Pinpoint the cell where the given text exists, returning its [X, Y] midpoint coordinate. 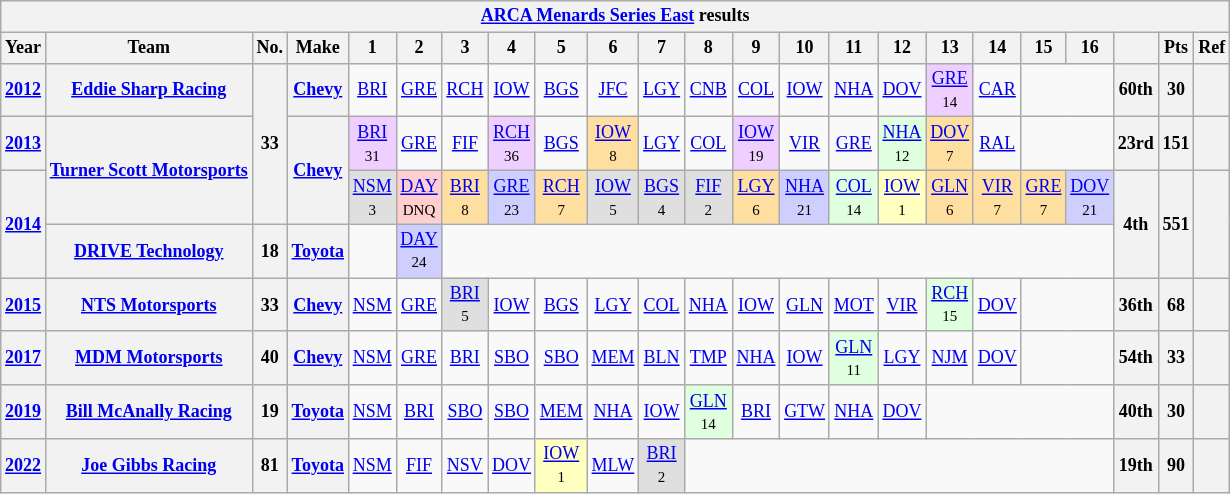
TMP [708, 358]
CNB [708, 90]
19 [270, 412]
VIR7 [997, 197]
2014 [24, 224]
151 [1176, 144]
9 [756, 48]
81 [270, 466]
2022 [24, 466]
10 [805, 48]
NJM [950, 358]
CAR [997, 90]
RCH15 [950, 305]
1 [372, 48]
FIF2 [708, 197]
RCH7 [561, 197]
GLN [805, 305]
GLN14 [708, 412]
551 [1176, 224]
2012 [24, 90]
40 [270, 358]
RAL [997, 144]
15 [1044, 48]
BRI5 [465, 305]
NSM3 [372, 197]
2013 [24, 144]
68 [1176, 305]
BLN [662, 358]
Team [148, 48]
IOW8 [613, 144]
GRE14 [950, 90]
GLN6 [950, 197]
GRE7 [1044, 197]
DRIVE Technology [148, 251]
2015 [24, 305]
IOW5 [613, 197]
4 [512, 48]
36th [1136, 305]
2017 [24, 358]
19th [1136, 466]
MOT [854, 305]
Pts [1176, 48]
6 [613, 48]
DOV21 [1090, 197]
DOV7 [950, 144]
14 [997, 48]
11 [854, 48]
Bill McAnally Racing [148, 412]
16 [1090, 48]
60th [1136, 90]
Year [24, 48]
90 [1176, 466]
BRI2 [662, 466]
COL14 [854, 197]
2019 [24, 412]
MDM Motorsports [148, 358]
JFC [613, 90]
GTW [805, 412]
NSV [465, 466]
BGS4 [662, 197]
7 [662, 48]
40th [1136, 412]
2 [419, 48]
13 [950, 48]
LGY6 [756, 197]
RCH36 [512, 144]
RCH [465, 90]
No. [270, 48]
GRE23 [512, 197]
54th [1136, 358]
Eddie Sharp Racing [148, 90]
NHA21 [805, 197]
12 [902, 48]
Turner Scott Motorsports [148, 170]
BRI31 [372, 144]
Ref [1212, 48]
NHA12 [902, 144]
5 [561, 48]
Make [318, 48]
NTS Motorsports [148, 305]
IOW19 [756, 144]
8 [708, 48]
4th [1136, 224]
BRI8 [465, 197]
18 [270, 251]
ARCA Menards Series East results [616, 16]
23rd [1136, 144]
MLW [613, 466]
DAYDNQ [419, 197]
Joe Gibbs Racing [148, 466]
3 [465, 48]
DAY24 [419, 251]
GLN11 [854, 358]
